Return the [x, y] coordinate for the center point of the cell that contains the specified text.  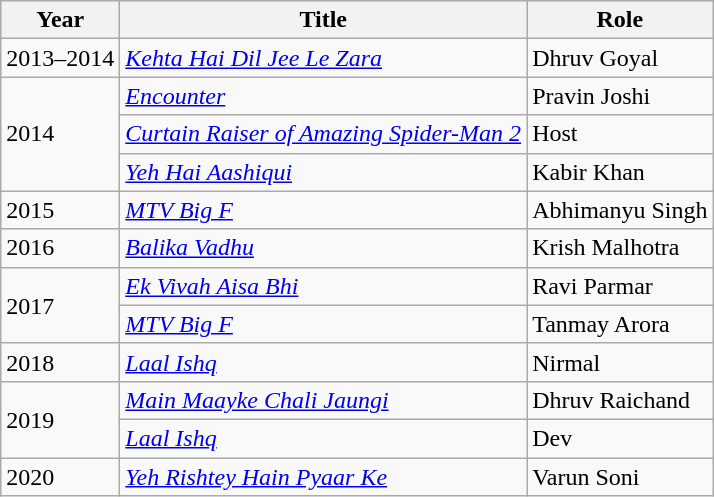
Varun Soni [620, 477]
2015 [60, 210]
Main Maayke Chali Jaungi [324, 400]
Dhruv Raichand [620, 400]
2014 [60, 134]
Nirmal [620, 362]
Title [324, 20]
Year [60, 20]
Yeh Hai Aashiqui [324, 172]
Role [620, 20]
Kehta Hai Dil Jee Le Zara [324, 58]
Ravi Parmar [620, 286]
2018 [60, 362]
2016 [60, 248]
Abhimanyu Singh [620, 210]
Tanmay Arora [620, 324]
Dev [620, 438]
2013–2014 [60, 58]
Krish Malhotra [620, 248]
2017 [60, 305]
Encounter [324, 96]
Kabir Khan [620, 172]
Pravin Joshi [620, 96]
2020 [60, 477]
Yeh Rishtey Hain Pyaar Ke [324, 477]
Balika Vadhu [324, 248]
Ek Vivah Aisa Bhi [324, 286]
Dhruv Goyal [620, 58]
2019 [60, 419]
Host [620, 134]
Curtain Raiser of Amazing Spider-Man 2 [324, 134]
